Scan for the cell matching the given text and deliver its (x, y) coordinate at center. 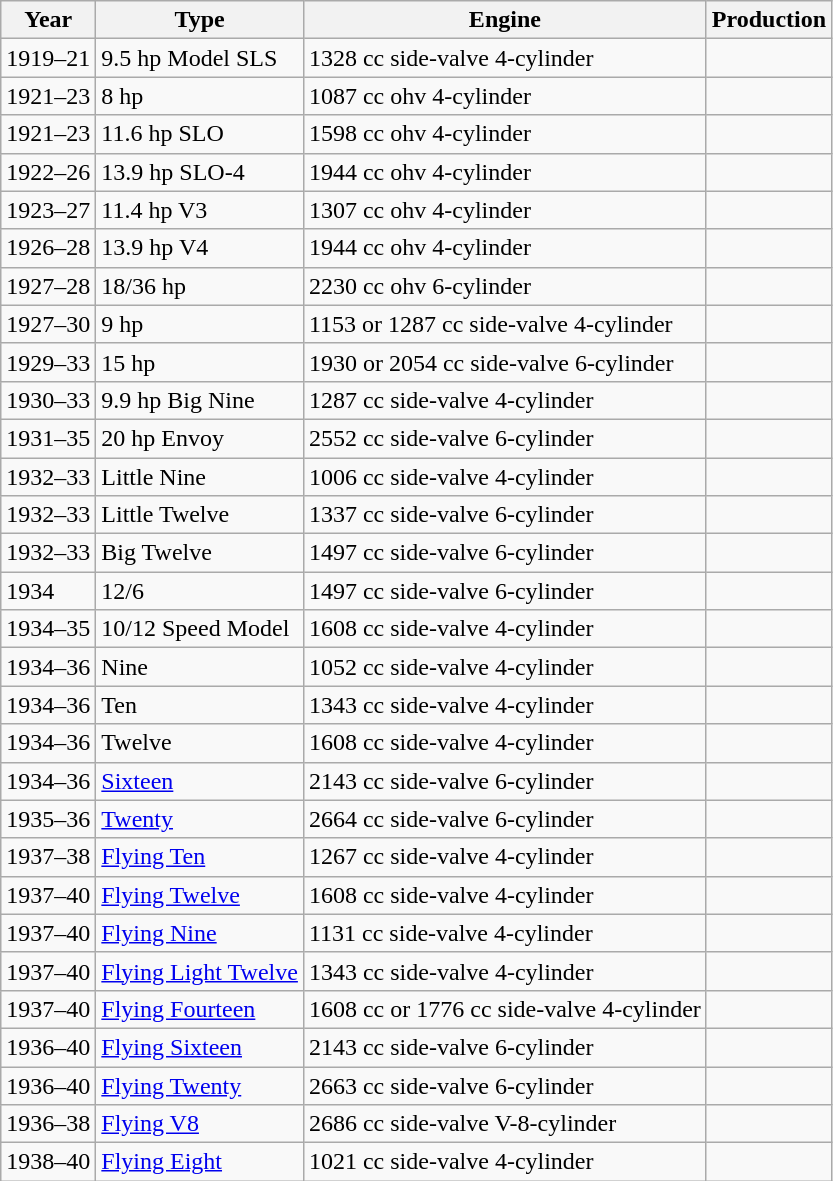
2552 cc side-valve 6-cylinder (504, 438)
1922–26 (48, 172)
1930–33 (48, 400)
Flying V8 (200, 1124)
1938–40 (48, 1162)
1153 or 1287 cc side-valve 4-cylinder (504, 324)
9 hp (200, 324)
2663 cc side-valve 6-cylinder (504, 1085)
18/36 hp (200, 286)
20 hp Envoy (200, 438)
1287 cc side-valve 4-cylinder (504, 400)
2664 cc side-valve 6-cylinder (504, 819)
1267 cc side-valve 4-cylinder (504, 857)
1131 cc side-valve 4-cylinder (504, 933)
Little Twelve (200, 515)
Flying Twelve (200, 895)
Engine (504, 20)
1919–21 (48, 58)
Flying Light Twelve (200, 971)
13.9 hp V4 (200, 248)
1052 cc side-valve 4-cylinder (504, 667)
Nine (200, 667)
15 hp (200, 362)
Production (768, 20)
1328 cc side-valve 4-cylinder (504, 58)
1934 (48, 591)
1923–27 (48, 210)
1930 or 2054 cc side-valve 6-cylinder (504, 362)
Flying Nine (200, 933)
1926–28 (48, 248)
Twenty (200, 819)
Ten (200, 705)
Flying Twenty (200, 1085)
Flying Eight (200, 1162)
1006 cc side-valve 4-cylinder (504, 477)
13.9 hp SLO-4 (200, 172)
1021 cc side-valve 4-cylinder (504, 1162)
11.6 hp SLO (200, 134)
1929–33 (48, 362)
Type (200, 20)
1307 cc ohv 4-cylinder (504, 210)
1927–30 (48, 324)
1931–35 (48, 438)
Big Twelve (200, 553)
Flying Fourteen (200, 1009)
9.9 hp Big Nine (200, 400)
Flying Sixteen (200, 1047)
1337 cc side-valve 6-cylinder (504, 515)
Little Nine (200, 477)
Twelve (200, 743)
1087 cc ohv 4-cylinder (504, 96)
1935–36 (48, 819)
2686 cc side-valve V-8-cylinder (504, 1124)
2230 cc ohv 6-cylinder (504, 286)
12/6 (200, 591)
Flying Ten (200, 857)
1937–38 (48, 857)
10/12 Speed Model (200, 629)
9.5 hp Model SLS (200, 58)
1598 cc ohv 4-cylinder (504, 134)
8 hp (200, 96)
Sixteen (200, 781)
1608 cc or 1776 cc side-valve 4-cylinder (504, 1009)
1934–35 (48, 629)
11.4 hp V3 (200, 210)
Year (48, 20)
1927–28 (48, 286)
1936–38 (48, 1124)
